For the text-containing cell, return its midpoint in [x, y] coordinate format. 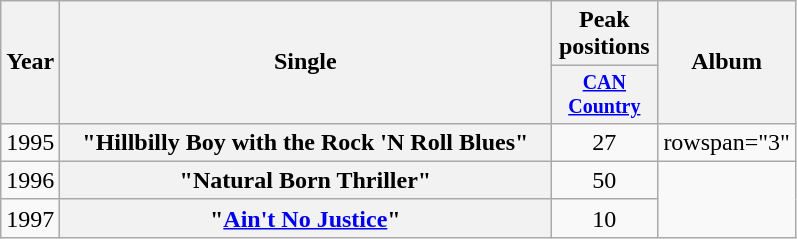
1995 [30, 142]
rowspan="3" [727, 142]
27 [604, 142]
CAN Country [604, 94]
Single [306, 62]
Peak positions [604, 34]
"Natural Born Thriller" [306, 180]
Album [727, 62]
Year [30, 62]
1996 [30, 180]
"Ain't No Justice" [306, 218]
10 [604, 218]
"Hillbilly Boy with the Rock 'N Roll Blues" [306, 142]
50 [604, 180]
1997 [30, 218]
